Identify which cell holds the provided text, then report its [x, y] central coordinate. 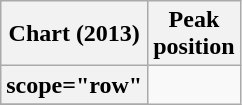
Peakposition [194, 34]
Chart (2013) [74, 34]
scope="row" [74, 85]
